Return the [X, Y] coordinate for the center point of the cell that contains the specified text.  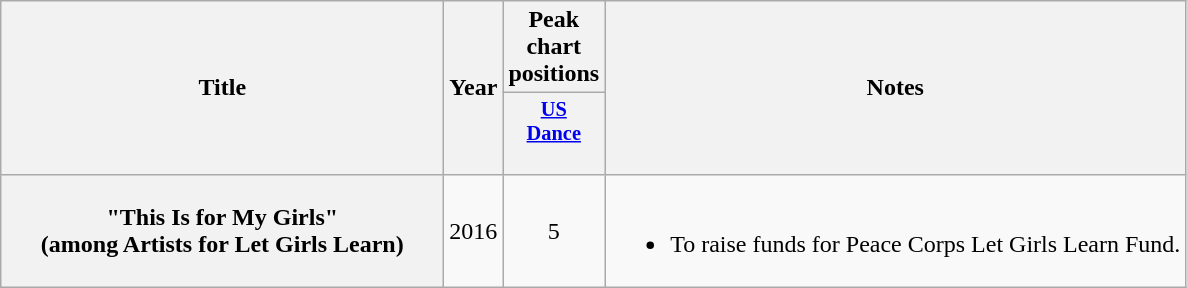
Peak chart positions [554, 47]
5 [554, 230]
USDance [554, 134]
To raise funds for Peace Corps Let Girls Learn Fund. [896, 230]
Title [222, 88]
Notes [896, 88]
"This Is for My Girls"(among Artists for Let Girls Learn) [222, 230]
2016 [474, 230]
Year [474, 88]
